Determine the [x, y] coordinate at the center of the cell enclosing the given text.  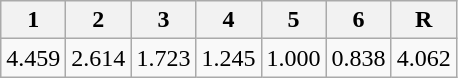
4.062 [424, 58]
1.245 [228, 58]
1.723 [164, 58]
2.614 [98, 58]
4.459 [34, 58]
4 [228, 20]
3 [164, 20]
R [424, 20]
6 [358, 20]
0.838 [358, 58]
2 [98, 20]
1.000 [294, 58]
5 [294, 20]
1 [34, 20]
